Search for the cell housing the specified text and yield its [x, y] center coordinate. 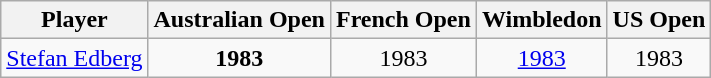
French Open [403, 20]
US Open [659, 20]
Player [74, 20]
Stefan Edberg [74, 58]
Australian Open [239, 20]
Wimbledon [542, 20]
